Identify which cell holds the provided text, then report its [x, y] central coordinate. 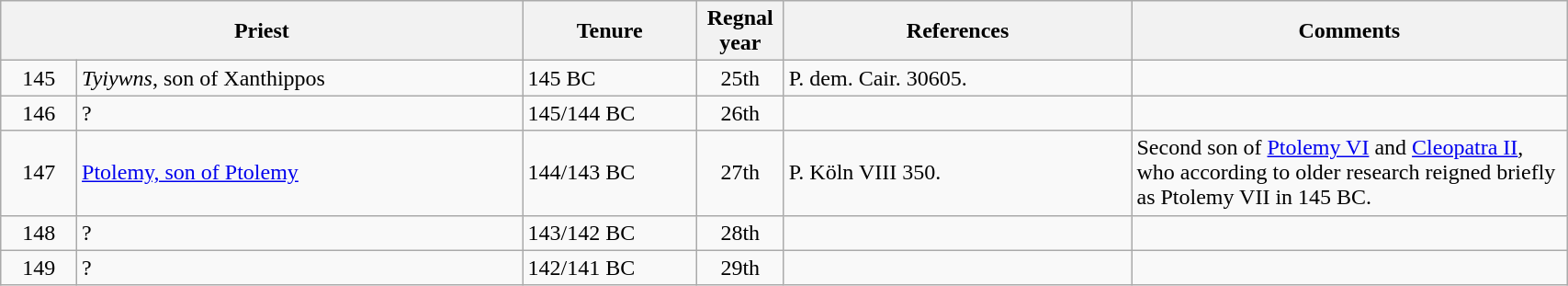
26th [740, 113]
P. Köln VIII 350. [957, 173]
29th [740, 268]
147 [39, 173]
144/143 BC [610, 173]
Tenure [610, 31]
145 BC [610, 78]
Tyiywns, son of Xanthippos [299, 78]
143/142 BC [610, 233]
Priest [262, 31]
142/141 BC [610, 268]
References [957, 31]
Comments [1349, 31]
Regnal year [740, 31]
25th [740, 78]
146 [39, 113]
148 [39, 233]
145 [39, 78]
Ptolemy, son of Ptolemy [299, 173]
28th [740, 233]
149 [39, 268]
Second son of Ptolemy VI and Cleopatra II, who according to older research reigned briefly as Ptolemy VII in 145 BC. [1349, 173]
27th [740, 173]
P. dem. Cair. 30605. [957, 78]
145/144 BC [610, 113]
